Capture the cell that displays the provided text and extract its (x, y) central coordinate. 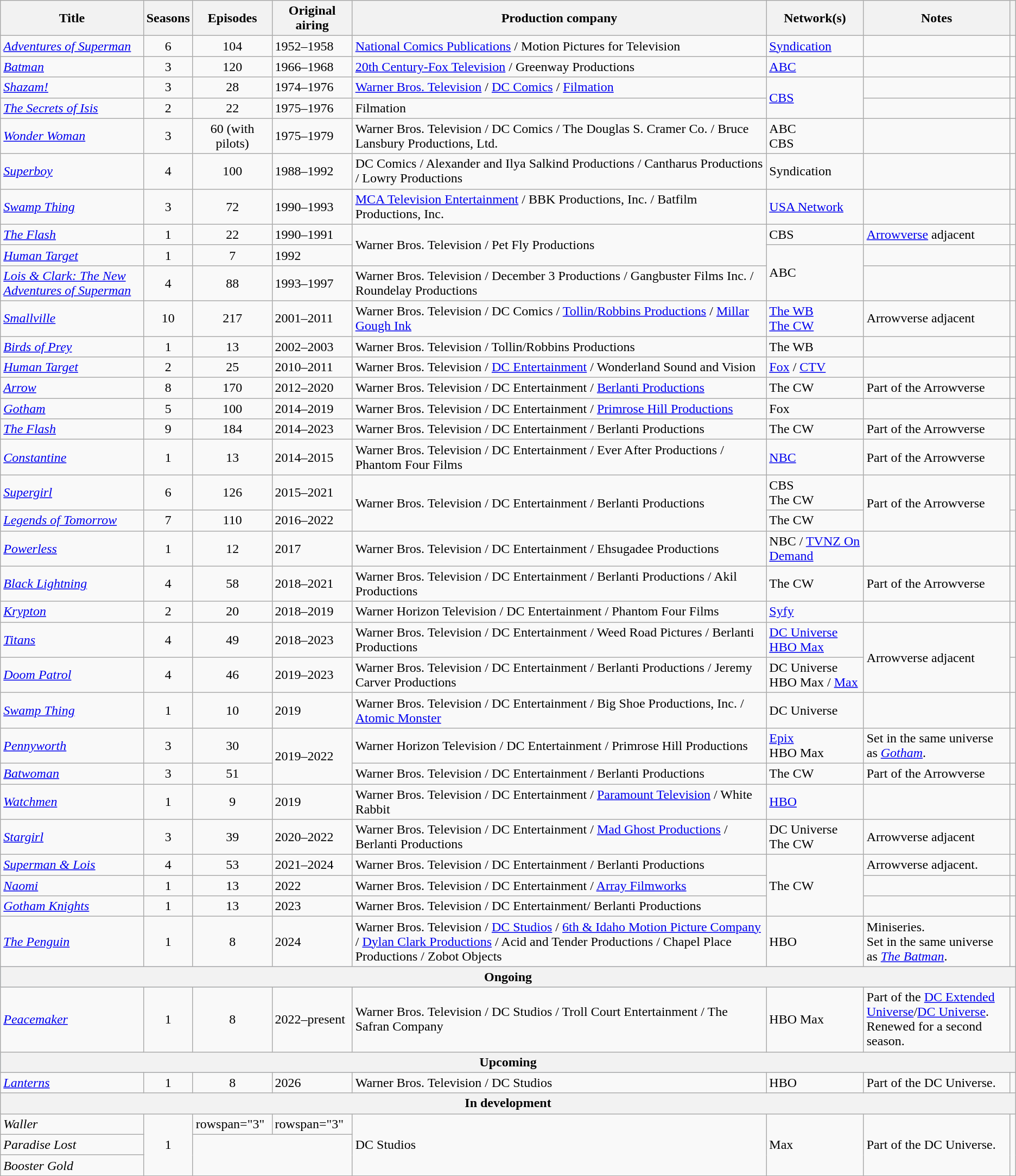
NBC / TVNZ On Demand (815, 548)
2014–2015 (312, 457)
DC Comics / Alexander and Ilya Salkind Productions / Cantharus Productions / Lowry Productions (559, 171)
88 (232, 283)
60 (with pilots) (232, 136)
58 (232, 584)
Shazam! (72, 87)
Superman & Lois (72, 865)
Black Lightning (72, 584)
Gotham (72, 409)
Peacemaker (72, 1019)
Warner Horizon Television / DC Entertainment / Primrose Hill Productions (559, 746)
Krypton (72, 612)
2012–2020 (312, 388)
39 (232, 837)
The WB The CW (815, 318)
Warner Bros. Television / DC Comics / Tollin/Robbins Productions / Millar Gough Ink (559, 318)
2018–2021 (312, 584)
Warner Bros. Television / DC Entertainment / Primrose Hill Productions (559, 409)
Titans (72, 639)
Arrowverse adjacent. (937, 865)
217 (232, 318)
30 (232, 746)
Waller (72, 1124)
126 (232, 493)
Warner Bros. Television / DC Studios (559, 1083)
Episodes (232, 18)
Ongoing (508, 977)
1975–1979 (312, 136)
Birds of Prey (72, 347)
Network(s) (815, 18)
Watchmen (72, 801)
Naomi (72, 886)
1988–1992 (312, 171)
1992 (312, 255)
Miniseries.Set in the same universe as The Batman. (937, 942)
Smallville (72, 318)
2002–2003 (312, 347)
2021–2024 (312, 865)
Warner Bros. Television / DC Entertainment / Array Filmworks (559, 886)
2017 (312, 548)
Batwoman (72, 773)
Powerless (72, 548)
Warner Bros. Television / DC Comics / The Douglas S. Cramer Co. / Bruce Lansbury Productions, Ltd. (559, 136)
Production company (559, 18)
Seasons (168, 18)
49 (232, 639)
The WB (815, 347)
2024 (312, 942)
Warner Bros. Television / DC Entertainment/ Berlanti Productions (559, 906)
2010–2011 (312, 367)
Arrow (72, 388)
2026 (312, 1083)
Warner Bros. Television / December 3 Productions / Gangbuster Films Inc. / Roundelay Productions (559, 283)
Warner Bros. Television / DC Entertainment / Weed Road Pictures / Berlanti Productions (559, 639)
DC Studios (559, 1145)
2001–2011 (312, 318)
1966–1968 (312, 67)
CBS The CW (815, 493)
184 (232, 429)
NBC (815, 457)
2015–2021 (312, 493)
72 (232, 206)
2023 (312, 906)
Warner Bros. Television / DC Comics / Filmation (559, 87)
HBO Max (815, 1019)
Syfy (815, 612)
Original airing (312, 18)
1993–1997 (312, 283)
DC Universe The CW (815, 837)
Paradise Lost (72, 1145)
DC Universe HBO Max (815, 639)
51 (232, 773)
2022–present (312, 1019)
The Secrets of Isis (72, 108)
Fox (815, 409)
Stargirl (72, 837)
Warner Bros. Television / DC Entertainment / Wonderland Sound and Vision (559, 367)
Wonder Woman (72, 136)
110 (232, 520)
Warner Bros. Television / DC Entertainment / Ehsugadee Productions (559, 548)
2019–2022 (312, 755)
Upcoming (508, 1062)
170 (232, 388)
ABC CBS (815, 136)
5 (168, 409)
Set in the same universe as Gotham. (937, 746)
USA Network (815, 206)
2016–2022 (312, 520)
2014–2019 (312, 409)
DC Universe HBO Max / Max (815, 675)
MCA Television Entertainment / BBK Productions, Inc. / Batfilm Productions, Inc. (559, 206)
2019–2023 (312, 675)
Filmation (559, 108)
National Comics Publications / Motion Pictures for Television (559, 46)
Warner Bros. Television / DC Entertainment / Berlanti Productions / Jeremy Carver Productions (559, 675)
20 (232, 612)
25 (232, 367)
Supergirl (72, 493)
Max (815, 1145)
1990–1993 (312, 206)
Constantine (72, 457)
Pennyworth (72, 746)
Lanterns (72, 1083)
Warner Bros. Television / Pet Fly Productions (559, 245)
Warner Horizon Television / DC Entertainment / Phantom Four Films (559, 612)
2020–2022 (312, 837)
Warner Bros. Television / DC Entertainment / Berlanti Productions / Akil Productions (559, 584)
Lois & Clark: The New Adventures of Superman (72, 283)
12 (232, 548)
120 (232, 67)
2014–2023 (312, 429)
Gotham Knights (72, 906)
28 (232, 87)
Booster Gold (72, 1165)
1952–1958 (312, 46)
Superboy (72, 171)
Warner Bros. Television / DC Studios / Troll Court Entertainment / The Safran Company (559, 1019)
Legends of Tomorrow (72, 520)
53 (232, 865)
Warner Bros. Television / DC Entertainment / Paramount Television / White Rabbit (559, 801)
2018–2019 (312, 612)
46 (232, 675)
Part of the DC Extended Universe/DC Universe.Renewed for a second season. (937, 1019)
Title (72, 18)
Adventures of Superman (72, 46)
Doom Patrol (72, 675)
1975–1976 (312, 108)
Epix HBO Max (815, 746)
Warner Bros. Television / Tollin/Robbins Productions (559, 347)
The Penguin (72, 942)
Warner Bros. Television / DC Entertainment / Big Shoe Productions, Inc. / Atomic Monster (559, 710)
In development (508, 1103)
2018–2023 (312, 639)
20th Century-Fox Television / Greenway Productions (559, 67)
1990–1991 (312, 234)
1974–1976 (312, 87)
DC Universe (815, 710)
104 (232, 46)
Warner Bros. Television / DC Entertainment / Ever After Productions / Phantom Four Films (559, 457)
Notes (937, 18)
Batman (72, 67)
2022 (312, 886)
Warner Bros. Television / DC Entertainment / Mad Ghost Productions / Berlanti Productions (559, 837)
Fox / CTV (815, 367)
